Scan for the cell matching the given text and deliver its [x, y] coordinate at center. 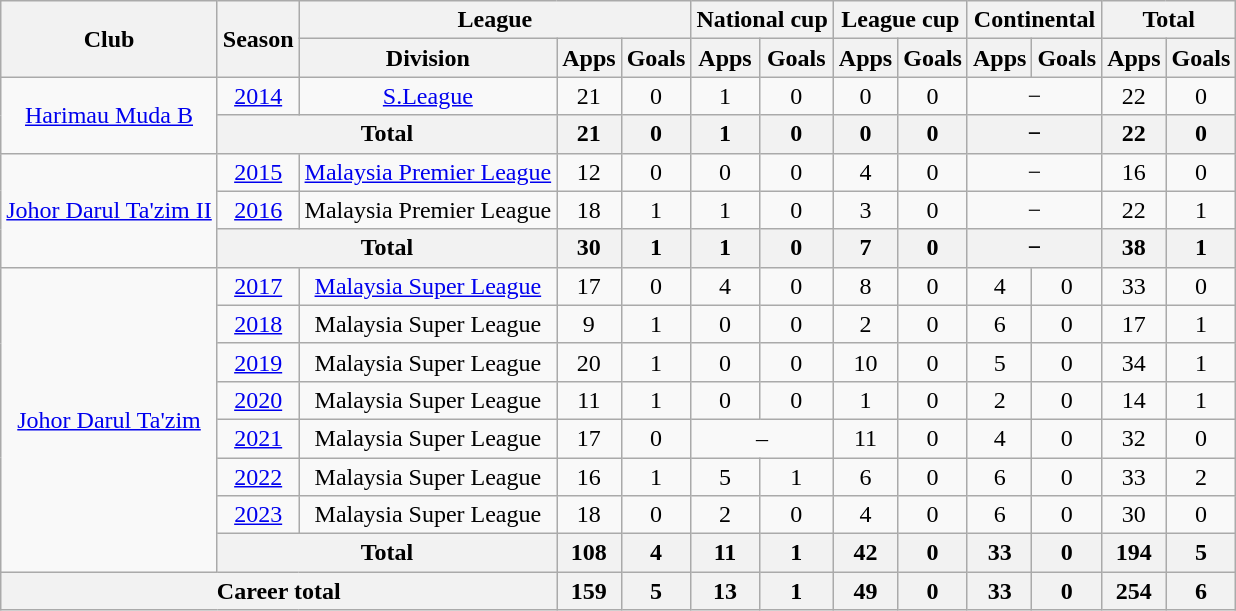
159 [589, 591]
2014 [258, 96]
2018 [258, 324]
2023 [258, 515]
Johor Darul Ta'zim II [110, 210]
108 [589, 553]
7 [865, 248]
2017 [258, 286]
14 [1134, 400]
2019 [258, 362]
League cup [900, 20]
Division [428, 58]
32 [1134, 438]
10 [865, 362]
2016 [258, 210]
Harimau Muda B [110, 115]
Continental [1034, 20]
49 [865, 591]
Club [110, 39]
League [495, 20]
34 [1134, 362]
13 [725, 591]
254 [1134, 591]
2021 [258, 438]
Season [258, 39]
20 [589, 362]
8 [865, 286]
S.League [428, 96]
– [762, 438]
3 [865, 210]
12 [589, 172]
2022 [258, 477]
2020 [258, 400]
38 [1134, 248]
National cup [762, 20]
Career total [279, 591]
Johor Darul Ta'zim [110, 419]
9 [589, 324]
194 [1134, 553]
42 [865, 553]
2015 [258, 172]
